Detect which cell encompasses the target text, then output its (x, y) center coordinate. 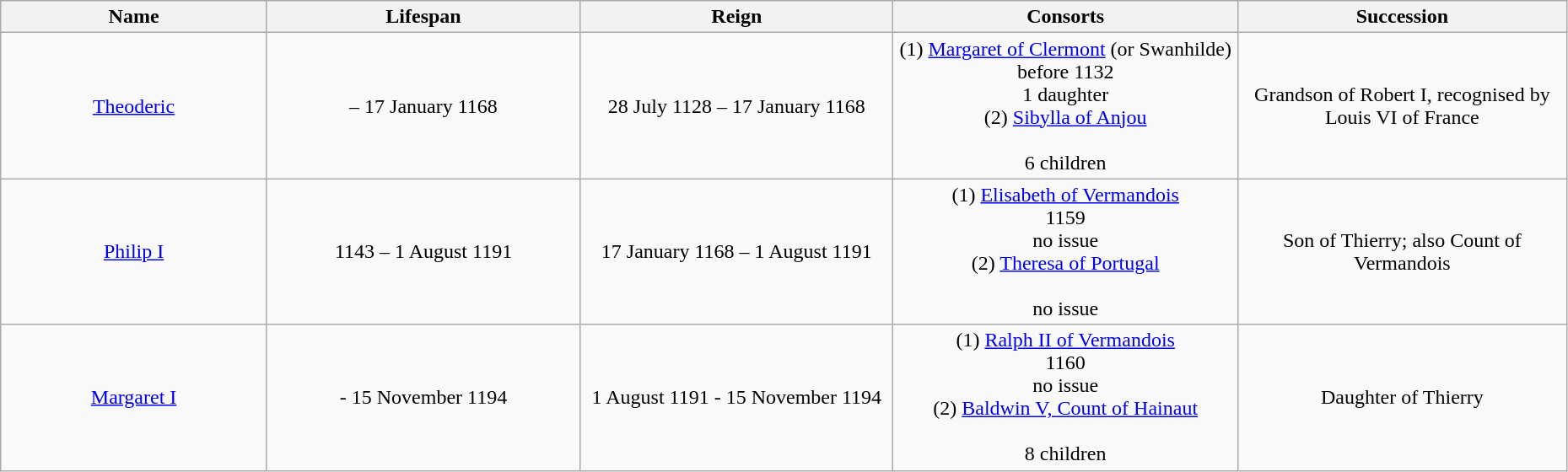
Consorts (1065, 17)
Succession (1402, 17)
Margaret I (134, 398)
1143 – 1 August 1191 (423, 251)
(1) Margaret of Clermont (or Swanhilde)before 11321 daughter(2) Sibylla of Anjou6 children (1065, 106)
Lifespan (423, 17)
(1) Elisabeth of Vermandois1159no issue(2) Theresa of Portugalno issue (1065, 251)
Grandson of Robert I, recognised by Louis VI of France (1402, 106)
Theoderic (134, 106)
28 July 1128 – 17 January 1168 (737, 106)
Reign (737, 17)
– 17 January 1168 (423, 106)
Philip I (134, 251)
(1) Ralph II of Vermandois1160no issue(2) Baldwin V, Count of Hainaut8 children (1065, 398)
17 January 1168 – 1 August 1191 (737, 251)
1 August 1191 - 15 November 1194 (737, 398)
Daughter of Thierry (1402, 398)
Son of Thierry; also Count of Vermandois (1402, 251)
Name (134, 17)
- 15 November 1194 (423, 398)
